Extract the (x, y) coordinate from the center of the cell holding the provided text.  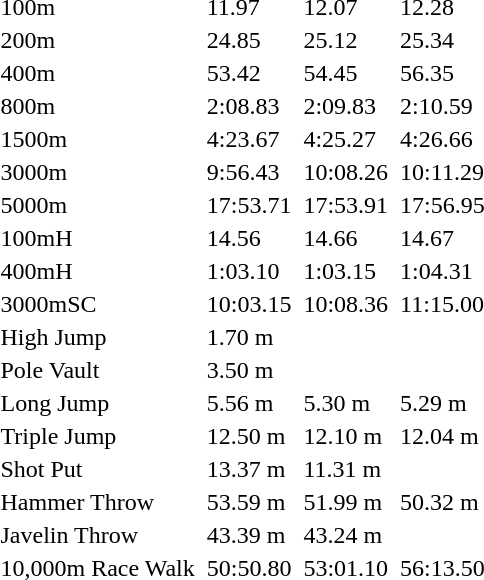
25.12 (346, 40)
1:03.15 (346, 271)
24.85 (249, 40)
14.56 (249, 238)
2:08.83 (249, 106)
17:53.91 (346, 205)
4:23.67 (249, 139)
43.24 m (346, 535)
13.37 m (249, 469)
17:53.71 (249, 205)
5.30 m (346, 403)
54.45 (346, 73)
51.99 m (346, 502)
53.59 m (249, 502)
10:08.36 (346, 304)
12.50 m (249, 436)
1.70 m (249, 337)
10:08.26 (346, 172)
3.50 m (249, 370)
10:03.15 (249, 304)
53.42 (249, 73)
12.10 m (346, 436)
43.39 m (249, 535)
5.56 m (249, 403)
14.66 (346, 238)
4:25.27 (346, 139)
1:03.10 (249, 271)
9:56.43 (249, 172)
2:09.83 (346, 106)
11.31 m (346, 469)
